Return (x, y) of the center of cell containing provided text 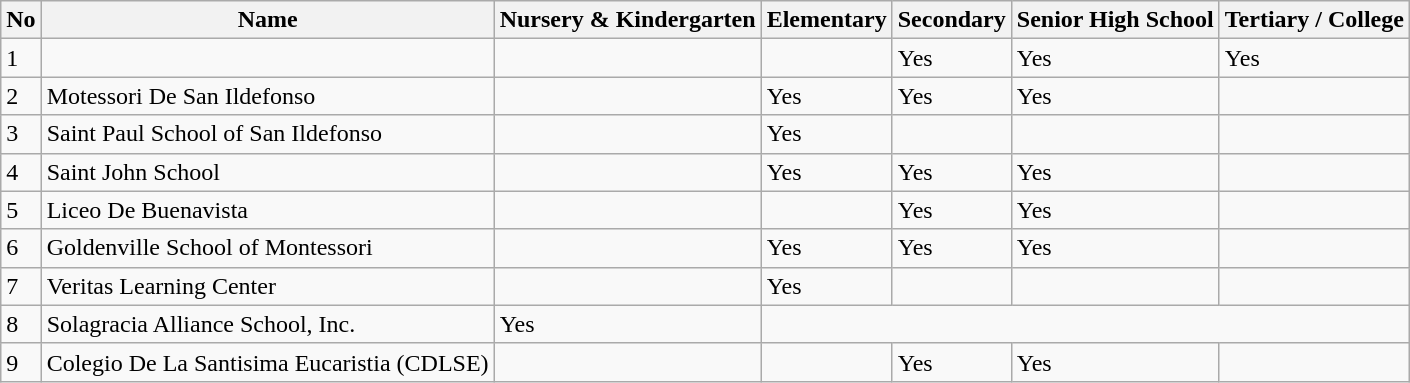
Senior High School (1115, 20)
Saint Paul School of San Ildefonso (268, 134)
No (21, 20)
Nursery & Kindergarten (628, 20)
5 (21, 210)
7 (21, 286)
2 (21, 96)
Secondary (952, 20)
Name (268, 20)
Saint John School (268, 172)
Solagracia Alliance School, Inc. (268, 324)
Colegio De La Santisima Eucaristia (CDLSE) (268, 362)
1 (21, 58)
Goldenville School of Montessori (268, 248)
Motessori De San Ildefonso (268, 96)
Liceo De Buenavista (268, 210)
8 (21, 324)
6 (21, 248)
Elementary (826, 20)
9 (21, 362)
4 (21, 172)
Veritas Learning Center (268, 286)
Tertiary / College (1314, 20)
3 (21, 134)
